Determine the [x, y] coordinate at the center of the cell enclosing the given text.  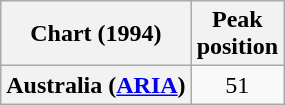
Chart (1994) [96, 34]
51 [237, 85]
Peakposition [237, 34]
Australia (ARIA) [96, 85]
